Provide the [x, y] coordinate of the cell's center where the given text is located.  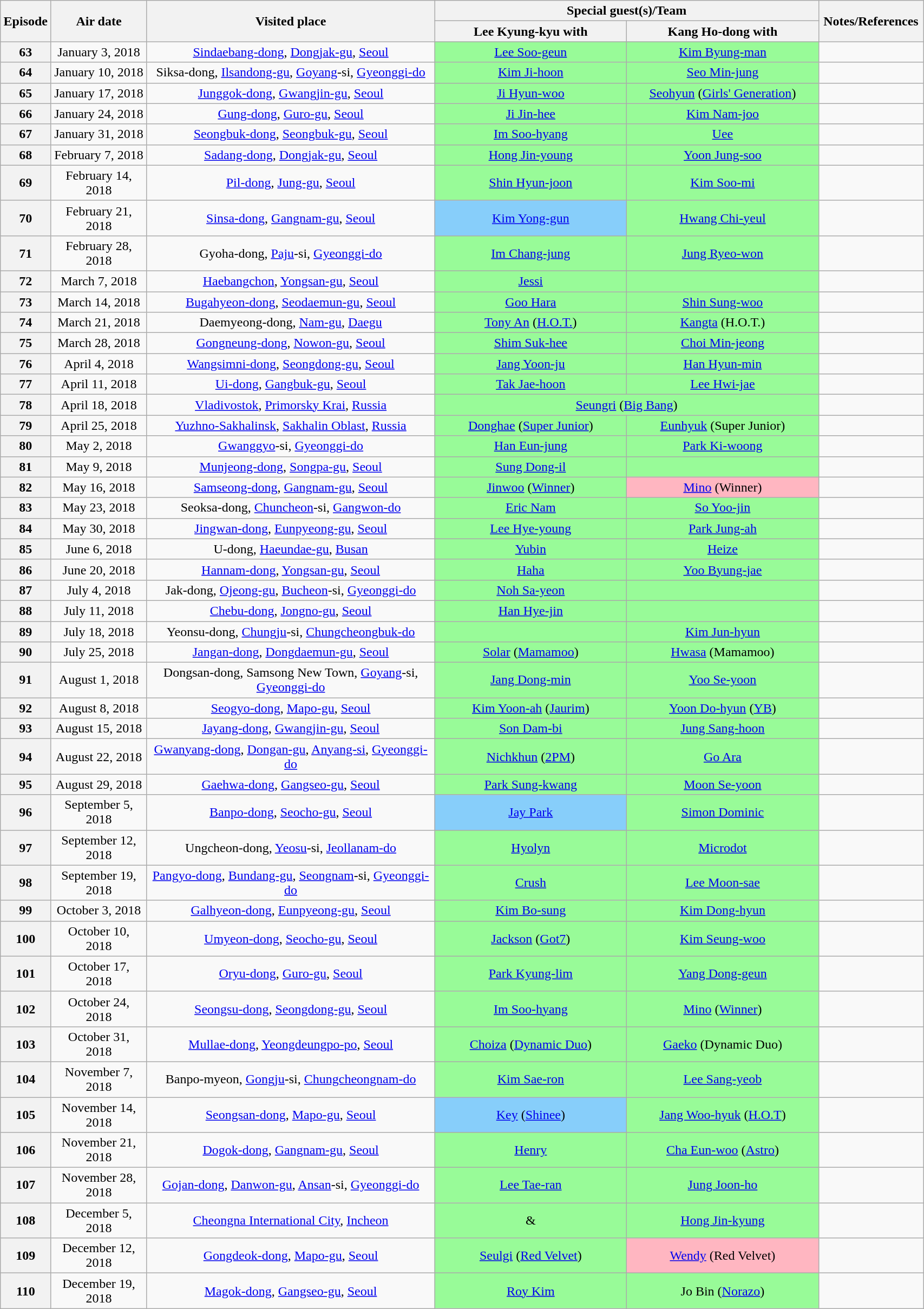
Yoo Se-yoon [723, 680]
97 [26, 848]
Dogok-dong, Gangnam-gu, Seoul [291, 1150]
February 7, 2018 [99, 155]
73 [26, 302]
84 [26, 528]
November 28, 2018 [99, 1186]
Jak-dong, Ojeong-gu, Bucheon-si, Gyeonggi-do [291, 590]
Goo Hara [530, 302]
Jung Joon-ho [723, 1186]
Sung Dong-il [530, 467]
Jingwan-dong, Eunpyeong-gu, Seoul [291, 528]
Jung Ryeo-won [723, 253]
Magok-dong, Gangseo-gu, Seoul [291, 1291]
Air date [99, 21]
Jung Sang-hoon [723, 729]
Hannam-dong, Yongsan-gu, Seoul [291, 570]
Lee Soo-geun [530, 52]
Simon Dominic [723, 812]
63 [26, 52]
January 24, 2018 [99, 114]
Eunhyuk (Super Junior) [723, 426]
Special guest(s)/Team [627, 11]
91 [26, 680]
& [530, 1220]
Yoon Do-hyun (YB) [723, 708]
Son Dam-bi [530, 729]
Oryu-dong, Guro-gu, Seoul [291, 973]
Haha [530, 570]
102 [26, 1009]
88 [26, 611]
November 14, 2018 [99, 1114]
Jayang-dong, Gwangjin-gu, Seoul [291, 729]
Han Eun-jung [530, 446]
Gaehwa-dong, Gangseo-gu, Seoul [291, 784]
Umyeon-dong, Seocho-gu, Seoul [291, 939]
74 [26, 323]
92 [26, 708]
So Yoo-jin [723, 508]
November 7, 2018 [99, 1079]
79 [26, 426]
Kim Jun-hyun [723, 632]
103 [26, 1044]
104 [26, 1079]
Sindaebang-dong, Dongjak-gu, Seoul [291, 52]
Lee Hwi-jae [723, 384]
Microdot [723, 848]
93 [26, 729]
Dongsan-dong, Samsong New Town, Goyang-si, Gyeonggi-do [291, 680]
Yuzhno-Sakhalinsk, Sakhalin Oblast, Russia [291, 426]
Daemyeong-dong, Nam-gu, Daegu [291, 323]
October 17, 2018 [99, 973]
109 [26, 1256]
Seungri (Big Bang) [627, 405]
Gwanyang-dong, Dongan-gu, Anyang-si, Gyeonggi-do [291, 757]
June 20, 2018 [99, 570]
July 25, 2018 [99, 652]
Gyoha-dong, Paju-si, Gyeonggi-do [291, 253]
71 [26, 253]
100 [26, 939]
May 2, 2018 [99, 446]
70 [26, 218]
Yeonsu-dong, Chungju-si, Chungcheongbuk-do [291, 632]
Lee Sang-yeob [723, 1079]
December 19, 2018 [99, 1291]
Jang Woo-hyuk (H.O.T) [723, 1114]
Jangan-dong, Dongdaemun-gu, Seoul [291, 652]
U-dong, Haeundae-gu, Busan [291, 549]
Shim Suk-hee [530, 343]
March 21, 2018 [99, 323]
Solar (Mamamoo) [530, 652]
Donghae (Super Junior) [530, 426]
105 [26, 1114]
Jackson (Got7) [530, 939]
82 [26, 487]
August 22, 2018 [99, 757]
Henry [530, 1150]
Seongbuk-dong, Seongbuk-gu, Seoul [291, 134]
Seoksa-dong, Chuncheon-si, Gangwon-do [291, 508]
March 14, 2018 [99, 302]
Ji Jin-hee [530, 114]
Seogyo-dong, Mapo-gu, Seoul [291, 708]
July 4, 2018 [99, 590]
Gongneung-dong, Nowon-gu, Seoul [291, 343]
Eric Nam [530, 508]
Banpo-myeon, Gongju-si, Chungcheongnam-do [291, 1079]
Kangta (H.O.T.) [723, 323]
Banpo-dong, Seocho-gu, Seoul [291, 812]
Uee [723, 134]
August 15, 2018 [99, 729]
76 [26, 364]
August 29, 2018 [99, 784]
February 21, 2018 [99, 218]
Gojan-dong, Danwon-gu, Ansan-si, Gyeonggi-do [291, 1186]
Shin Sung-woo [723, 302]
December 5, 2018 [99, 1220]
Park Jung-ah [723, 528]
October 3, 2018 [99, 911]
January 31, 2018 [99, 134]
January 3, 2018 [99, 52]
February 14, 2018 [99, 183]
110 [26, 1291]
Jay Park [530, 812]
75 [26, 343]
Cha Eun-woo (Astro) [723, 1150]
July 18, 2018 [99, 632]
Kim Sae-ron [530, 1079]
March 28, 2018 [99, 343]
Yoo Byung-jae [723, 570]
Key (Shinee) [530, 1114]
Ui-dong, Gangbuk-gu, Seoul [291, 384]
Hong Jin-young [530, 155]
80 [26, 446]
68 [26, 155]
Yoon Jung-soo [723, 155]
83 [26, 508]
Mullae-dong, Yeongdeungpo-po, Seoul [291, 1044]
Kim Seung-woo [723, 939]
Im Chang-jung [530, 253]
108 [26, 1220]
86 [26, 570]
Choiza (Dynamic Duo) [530, 1044]
Sadang-dong, Dongjak-gu, Seoul [291, 155]
Seo Min-jung [723, 73]
67 [26, 134]
May 16, 2018 [99, 487]
Han Hye-jin [530, 611]
October 31, 2018 [99, 1044]
Gongdeok-dong, Mapo-gu, Seoul [291, 1256]
Chebu-dong, Jongno-gu, Seoul [291, 611]
July 11, 2018 [99, 611]
64 [26, 73]
Seongsan-dong, Mapo-gu, Seoul [291, 1114]
Tak Jae-hoon [530, 384]
99 [26, 911]
Kim Soo-mi [723, 183]
Nichkhun (2PM) [530, 757]
Roy Kim [530, 1291]
Heize [723, 549]
Hwang Chi-yeul [723, 218]
Go Ara [723, 757]
Bugahyeon-dong, Seodaemun-gu, Seoul [291, 302]
Park Ki-woong [723, 446]
66 [26, 114]
107 [26, 1186]
Gaeko (Dynamic Duo) [723, 1044]
Vladivostok, Primorsky Krai, Russia [291, 405]
Siksa-dong, Ilsandong-gu, Goyang-si, Gyeonggi-do [291, 73]
85 [26, 549]
May 9, 2018 [99, 467]
Lee Tae-ran [530, 1186]
87 [26, 590]
October 10, 2018 [99, 939]
Kim Dong-hyun [723, 911]
69 [26, 183]
January 17, 2018 [99, 93]
106 [26, 1150]
Park Sung-kwang [530, 784]
Junggok-dong, Gwangjin-gu, Seoul [291, 93]
Lee Moon-sae [723, 882]
Seongsu-dong, Seongdong-gu, Seoul [291, 1009]
Kim Ji-hoon [530, 73]
Shin Hyun-joon [530, 183]
May 30, 2018 [99, 528]
Seohyun (Girls' Generation) [723, 93]
Visited place [291, 21]
Kim Bo-sung [530, 911]
Galhyeon-dong, Eunpyeong-gu, Seoul [291, 911]
Lee Hye-young [530, 528]
August 1, 2018 [99, 680]
April 18, 2018 [99, 405]
Gwanggyo-si, Gyeonggi-do [291, 446]
96 [26, 812]
Cheongna International City, Incheon [291, 1220]
Episode [26, 21]
Crush [530, 882]
Pil-dong, Jung-gu, Seoul [291, 183]
September 12, 2018 [99, 848]
Wendy (Red Velvet) [723, 1256]
Notes/References [870, 21]
Jang Yoon-ju [530, 364]
Moon Se-yoon [723, 784]
72 [26, 281]
February 28, 2018 [99, 253]
77 [26, 384]
Pangyo-dong, Bundang-gu, Seongnam-si, Gyeonggi-do [291, 882]
Park Kyung-lim [530, 973]
May 23, 2018 [99, 508]
Kang Ho-dong with [723, 31]
89 [26, 632]
Gung-dong, Guro-gu, Seoul [291, 114]
Ungcheon-dong, Yeosu-si, Jeollanam-do [291, 848]
101 [26, 973]
Haebangchon, Yongsan-gu, Seoul [291, 281]
81 [26, 467]
Hyolyn [530, 848]
Sinsa-dong, Gangnam-gu, Seoul [291, 218]
August 8, 2018 [99, 708]
Jinwoo (Winner) [530, 487]
Lee Kyung-kyu with [530, 31]
Wangsimni-dong, Seongdong-gu, Seoul [291, 364]
Yubin [530, 549]
Kim Yong-gun [530, 218]
November 21, 2018 [99, 1150]
Jang Dong-min [530, 680]
January 10, 2018 [99, 73]
Jo Bin (Norazo) [723, 1291]
Jessi [530, 281]
Noh Sa-yeon [530, 590]
March 7, 2018 [99, 281]
Tony An (H.O.T.) [530, 323]
Choi Min-jeong [723, 343]
April 11, 2018 [99, 384]
65 [26, 93]
Han Hyun-min [723, 364]
Seulgi (Red Velvet) [530, 1256]
94 [26, 757]
Kim Yoon-ah (Jaurim) [530, 708]
90 [26, 652]
98 [26, 882]
Yang Dong-geun [723, 973]
December 12, 2018 [99, 1256]
April 25, 2018 [99, 426]
Hwasa (Mamamoo) [723, 652]
September 19, 2018 [99, 882]
Hong Jin-kyung [723, 1220]
April 4, 2018 [99, 364]
95 [26, 784]
October 24, 2018 [99, 1009]
Kim Byung-man [723, 52]
September 5, 2018 [99, 812]
78 [26, 405]
Kim Nam-joo [723, 114]
Munjeong-dong, Songpa-gu, Seoul [291, 467]
Ji Hyun-woo [530, 93]
June 6, 2018 [99, 549]
Samseong-dong, Gangnam-gu, Seoul [291, 487]
